Detect which cell encompasses the target text, then output its [x, y] center coordinate. 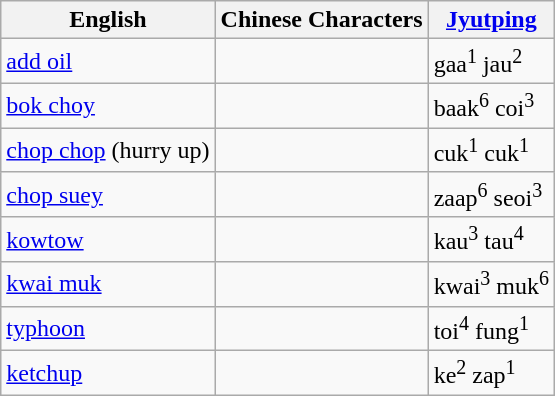
ke2 zap1 [491, 374]
English [108, 20]
Chinese Characters [322, 20]
toi4 fung1 [491, 328]
kwai3 muk6 [491, 284]
baak6 coi3 [491, 106]
Jyutping [491, 20]
cuk1 cuk1 [491, 150]
kwai muk [108, 284]
zaap6 seoi3 [491, 194]
ketchup [108, 374]
bok choy [108, 106]
typhoon [108, 328]
add oil [108, 62]
gaa1 jau2 [491, 62]
kau3 tau4 [491, 240]
kowtow [108, 240]
chop suey [108, 194]
chop chop (hurry up) [108, 150]
